Find where the given text appears and provide that cell's center as [x, y] coordinate. 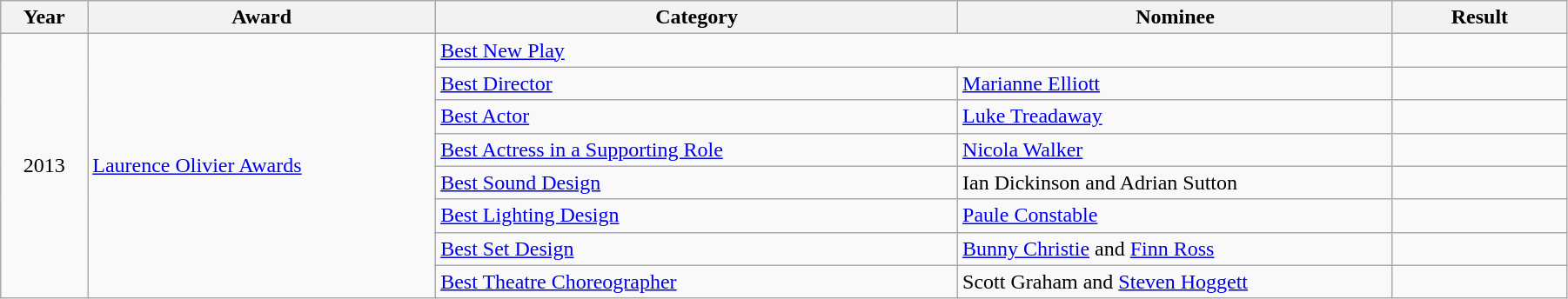
Best Actress in a Supporting Role [697, 149]
Category [697, 17]
Result [1479, 17]
Best Theatre Choreographer [697, 282]
Nominee [1176, 17]
Paule Constable [1176, 216]
Best Actor [697, 116]
Best Sound Design [697, 183]
Nicola Walker [1176, 149]
2013 [44, 166]
Award [262, 17]
Laurence Olivier Awards [262, 166]
Year [44, 17]
Best Set Design [697, 249]
Marianne Elliott [1176, 83]
Ian Dickinson and Adrian Sutton [1176, 183]
Luke Treadaway [1176, 116]
Best Director [697, 83]
Scott Graham and Steven Hoggett [1176, 282]
Bunny Christie and Finn Ross [1176, 249]
Best New Play [915, 50]
Best Lighting Design [697, 216]
